Determine the [X, Y] coordinate at the center of the cell enclosing the given text.  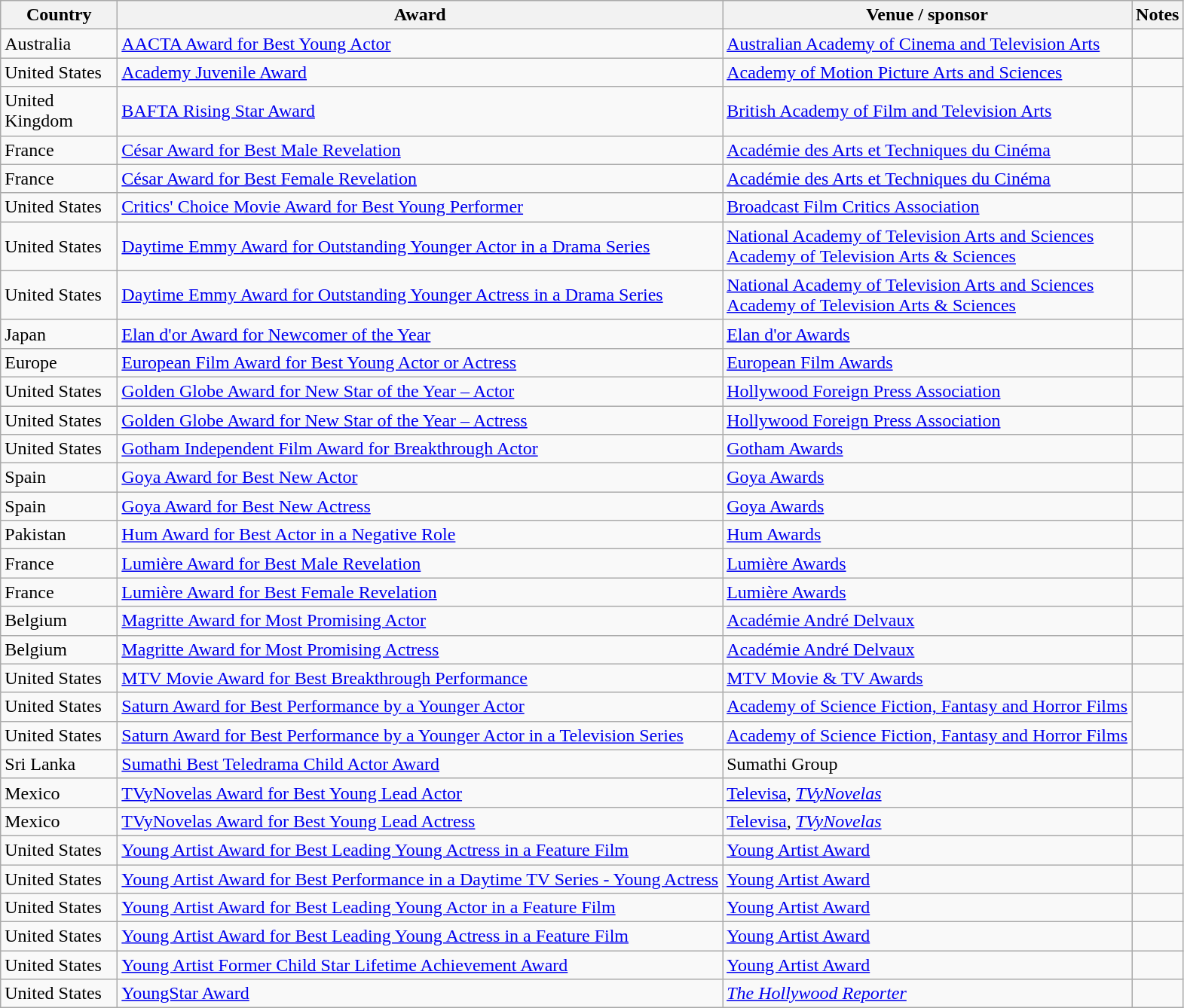
Young Artist Former Child Star Lifetime Achievement Award [421, 965]
Europe [59, 362]
United Kingdom [59, 111]
Golden Globe Award for New Star of the Year – Actress [421, 420]
European Film Awards [927, 362]
César Award for Best Female Revelation [421, 179]
Magritte Award for Most Promising Actor [421, 621]
BAFTA Rising Star Award [421, 111]
YoungStar Award [421, 994]
MTV Movie & TV Awards [927, 678]
Lumière Award for Best Female Revelation [421, 592]
AACTA Award for Best Young Actor [421, 44]
Golden Globe Award for New Star of the Year – Actor [421, 391]
Australia [59, 44]
Country [59, 15]
Academy of Motion Picture Arts and Sciences [927, 72]
César Award for Best Male Revelation [421, 150]
Lumière Award for Best Male Revelation [421, 564]
Young Artist Award for Best Performance in a Daytime TV Series - Young Actress [421, 879]
Goya Award for Best New Actress [421, 506]
Australian Academy of Cinema and Television Arts [927, 44]
Venue / sponsor [927, 15]
Pakistan [59, 535]
European Film Award for Best Young Actor or Actress [421, 362]
Saturn Award for Best Performance by a Younger Actor [421, 707]
Daytime Emmy Award for Outstanding Younger Actor in a Drama Series [421, 246]
Critics' Choice Movie Award for Best Young Performer [421, 207]
Sri Lanka [59, 764]
Sumathi Best Teledrama Child Actor Award [421, 764]
The Hollywood Reporter [927, 994]
Sumathi Group [927, 764]
Broadcast Film Critics Association [927, 207]
Magritte Award for Most Promising Actress [421, 649]
Elan d'or Awards [927, 334]
Notes [1158, 15]
Daytime Emmy Award for Outstanding Younger Actress in a Drama Series [421, 295]
Gotham Awards [927, 449]
Young Artist Award for Best Leading Young Actor in a Feature Film [421, 908]
Hum Awards [927, 535]
Gotham Independent Film Award for Breakthrough Actor [421, 449]
Academy Juvenile Award [421, 72]
British Academy of Film and Television Arts [927, 111]
Goya Award for Best New Actor [421, 478]
Hum Award for Best Actor in a Negative Role [421, 535]
TVyNovelas Award for Best Young Lead Actor [421, 793]
TVyNovelas Award for Best Young Lead Actress [421, 821]
MTV Movie Award for Best Breakthrough Performance [421, 678]
Elan d'or Award for Newcomer of the Year [421, 334]
Award [421, 15]
Japan [59, 334]
Saturn Award for Best Performance by a Younger Actor in a Television Series [421, 735]
